Detect which cell encompasses the target text, then output its (X, Y) center coordinate. 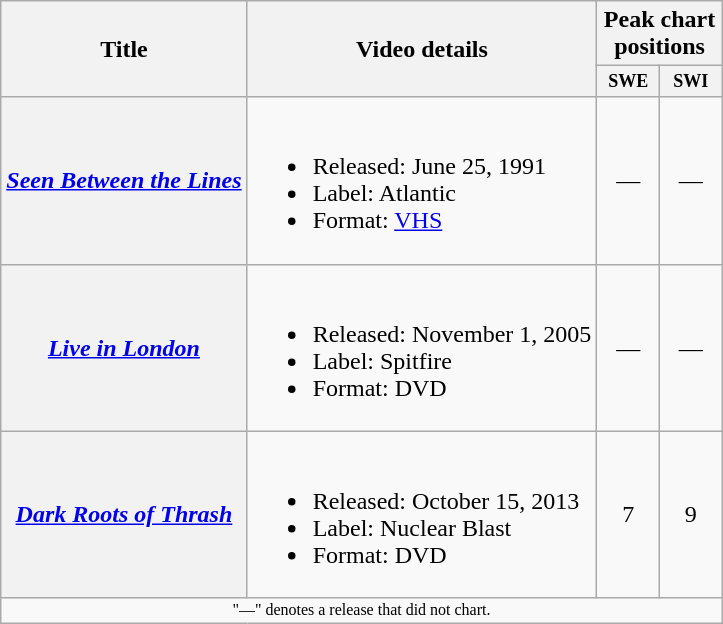
Released: June 25, 1991Label: AtlanticFormat: VHS (422, 180)
Seen Between the Lines (124, 180)
9 (690, 514)
"—" denotes a release that did not chart. (362, 610)
Live in London (124, 348)
SWE (628, 82)
Dark Roots of Thrash (124, 514)
Title (124, 49)
SWI (690, 82)
Video details (422, 49)
7 (628, 514)
Released: November 1, 2005Label: SpitfireFormat: DVD (422, 348)
Released: October 15, 2013Label: Nuclear BlastFormat: DVD (422, 514)
Peak chart positions (660, 34)
